Determine the [x, y] coordinate at the center of the cell enclosing the given text.  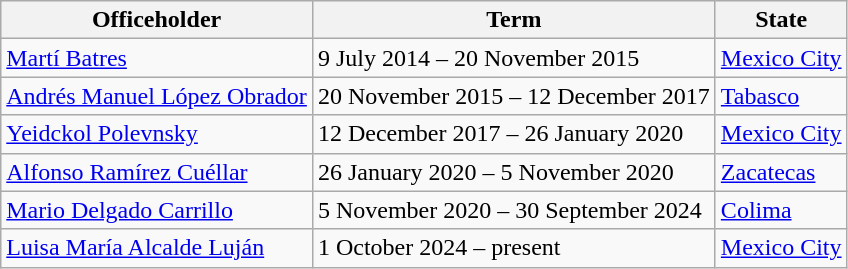
1 October 2024 – present [514, 248]
12 December 2017 – 26 January 2020 [514, 134]
Luisa María Alcalde Luján [157, 248]
Mario Delgado Carrillo [157, 210]
5 November 2020 – 30 September 2024 [514, 210]
Term [514, 20]
Zacatecas [781, 172]
Martí Batres [157, 58]
Yeidckol Polevnsky [157, 134]
Tabasco [781, 96]
Colima [781, 210]
26 January 2020 – 5 November 2020 [514, 172]
Andrés Manuel López Obrador [157, 96]
Alfonso Ramírez Cuéllar [157, 172]
20 November 2015 – 12 December 2017 [514, 96]
9 July 2014 – 20 November 2015 [514, 58]
Officeholder [157, 20]
State [781, 20]
